Determine the (X, Y) coordinate at the center of the cell enclosing the given text.  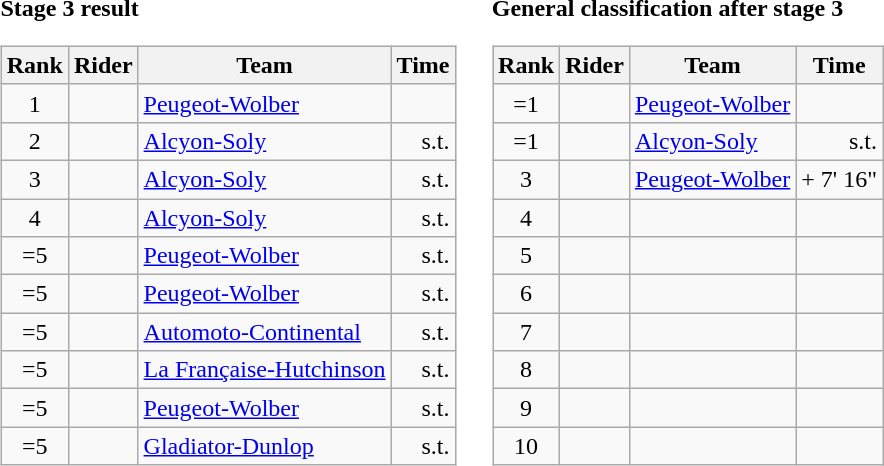
Automoto-Continental (264, 332)
1 (34, 103)
+ 7' 16" (840, 179)
5 (526, 256)
10 (526, 446)
Gladiator-Dunlop (264, 446)
7 (526, 332)
La Française-Hutchinson (264, 370)
9 (526, 408)
6 (526, 294)
8 (526, 370)
2 (34, 141)
